Detect which cell encompasses the target text, then output its [X, Y] center coordinate. 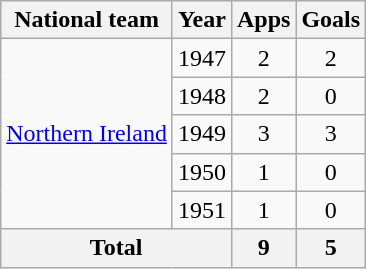
Apps [263, 20]
5 [331, 248]
Total [116, 248]
1951 [202, 210]
National team [87, 20]
1948 [202, 96]
Goals [331, 20]
1947 [202, 58]
Northern Ireland [87, 134]
9 [263, 248]
1949 [202, 134]
1950 [202, 172]
Year [202, 20]
